Scan for the cell matching the given text and deliver its (x, y) coordinate at center. 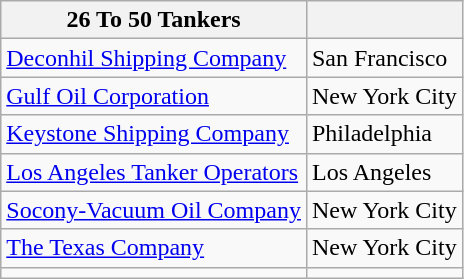
The Texas Company (154, 248)
Socony-Vacuum Oil Company (154, 210)
Deconhil Shipping Company (154, 58)
Los Angeles Tanker Operators (154, 172)
Keystone Shipping Company (154, 134)
San Francisco (384, 58)
26 To 50 Tankers (154, 20)
Gulf Oil Corporation (154, 96)
Los Angeles (384, 172)
Philadelphia (384, 134)
